Capture the cell that displays the provided text and extract its [X, Y] central coordinate. 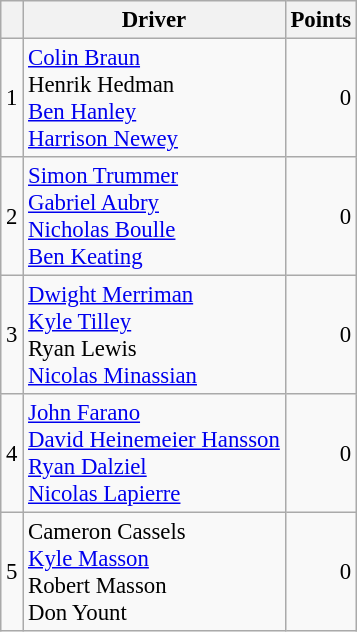
3 [12, 336]
John Farano David Heinemeier Hansson Ryan Dalziel Nicolas Lapierre [154, 454]
2 [12, 216]
Simon Trummer Gabriel Aubry Nicholas Boulle Ben Keating [154, 216]
Dwight Merriman Kyle Tilley Ryan Lewis Nicolas Minassian [154, 336]
Driver [154, 20]
Points [320, 20]
Cameron Cassels Kyle Masson Robert Masson Don Yount [154, 572]
1 [12, 98]
Colin Braun Henrik Hedman Ben Hanley Harrison Newey [154, 98]
4 [12, 454]
5 [12, 572]
